From the cell containing the given text, extract its center point as [X, Y] coordinate. 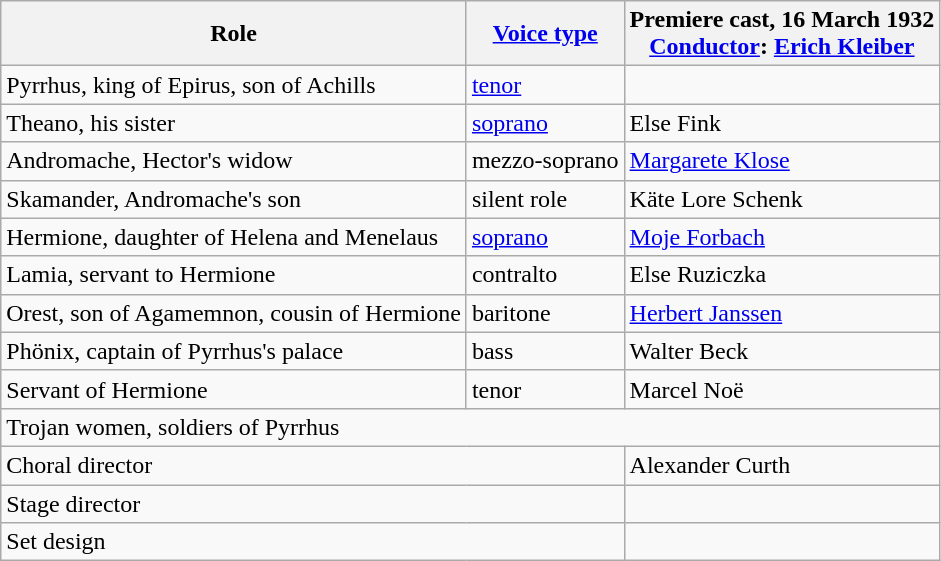
Voice type [545, 34]
Servant of Hermione [234, 389]
Else Fink [782, 123]
Trojan women, soldiers of Pyrrhus [470, 427]
Stage director [312, 503]
Marcel Noë [782, 389]
Käte Lore Schenk [782, 199]
silent role [545, 199]
Margarete Klose [782, 161]
Premiere cast, 16 March 1932Conductor: Erich Kleiber [782, 34]
Lamia, servant to Hermione [234, 275]
Alexander Curth [782, 465]
Theano, his sister [234, 123]
Walter Beck [782, 351]
Role [234, 34]
Moje Forbach [782, 237]
contralto [545, 275]
Herbert Janssen [782, 313]
Andromache, Hector's widow [234, 161]
Set design [312, 542]
baritone [545, 313]
Hermione, daughter of Helena and Menelaus [234, 237]
mezzo-soprano [545, 161]
Choral director [312, 465]
Pyrrhus, king of Epirus, son of Achills [234, 85]
Else Ruziczka [782, 275]
Phönix, captain of Pyrrhus's palace [234, 351]
Skamander, Andromache's son [234, 199]
bass [545, 351]
Orest, son of Agamemnon, cousin of Hermione [234, 313]
